Return [X, Y] of the center of cell containing provided text 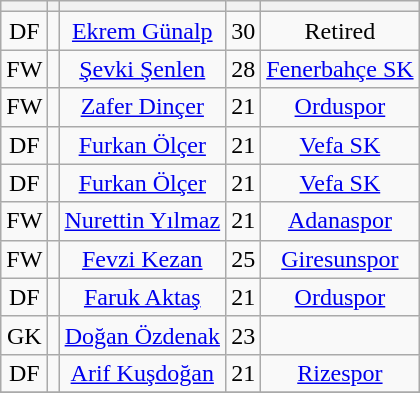
Fenerbahçe SK [340, 69]
Ekrem Günalp [142, 31]
Arif Kuşdoğan [142, 373]
Retired [340, 31]
28 [244, 69]
Şevki Şenlen [142, 69]
25 [244, 259]
30 [244, 31]
Doğan Özdenak [142, 335]
Zafer Dinçer [142, 107]
GK [24, 335]
Adanaspor [340, 221]
Faruk Aktaş [142, 297]
Giresunspor [340, 259]
Nurettin Yılmaz [142, 221]
Rizespor [340, 373]
23 [244, 335]
Fevzi Kezan [142, 259]
